Provide the (x, y) coordinate of the cell's center where the given text is located.  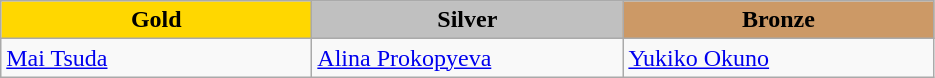
Alina Prokopyeva (468, 58)
Mai Tsuda (156, 58)
Gold (156, 20)
Silver (468, 20)
Yukiko Okuno (778, 58)
Bronze (778, 20)
